Find where the given text appears and provide that cell's center as [X, Y] coordinate. 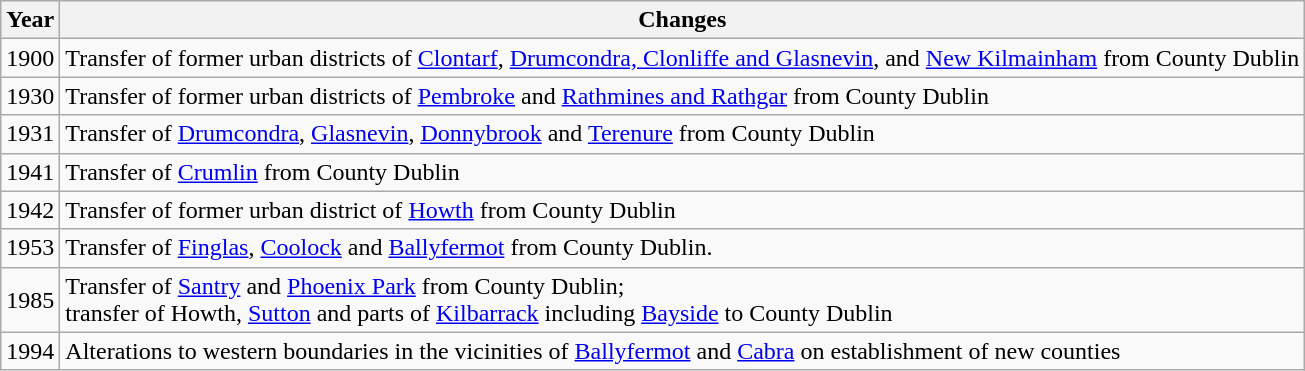
1941 [30, 172]
Changes [682, 20]
Transfer of former urban district of Howth from County Dublin [682, 210]
Alterations to western boundaries in the vicinities of Ballyfermot and Cabra on establishment of new counties [682, 351]
Transfer of Finglas, Coolock and Ballyfermot from County Dublin. [682, 248]
Transfer of former urban districts of Clontarf, Drumcondra, Clonliffe and Glasnevin, and New Kilmainham from County Dublin [682, 58]
1930 [30, 96]
Transfer of Drumcondra, Glasnevin, Donnybrook and Terenure from County Dublin [682, 134]
1931 [30, 134]
1985 [30, 300]
1953 [30, 248]
1942 [30, 210]
1900 [30, 58]
Transfer of Crumlin from County Dublin [682, 172]
Year [30, 20]
1994 [30, 351]
Transfer of former urban districts of Pembroke and Rathmines and Rathgar from County Dublin [682, 96]
Transfer of Santry and Phoenix Park from County Dublin;transfer of Howth, Sutton and parts of Kilbarrack including Bayside to County Dublin [682, 300]
